Return [x, y] of the center of cell containing provided text 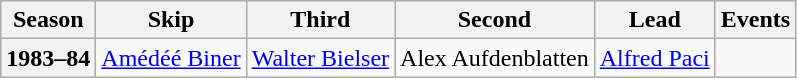
Walter Bielser [320, 58]
1983–84 [48, 58]
Alfred Paci [654, 58]
Alex Aufdenblatten [495, 58]
Season [48, 20]
Events [755, 20]
Third [320, 20]
Amédéé Biner [171, 58]
Lead [654, 20]
Second [495, 20]
Skip [171, 20]
